Output the (x, y) coordinate of the center of the cell containing the given text.  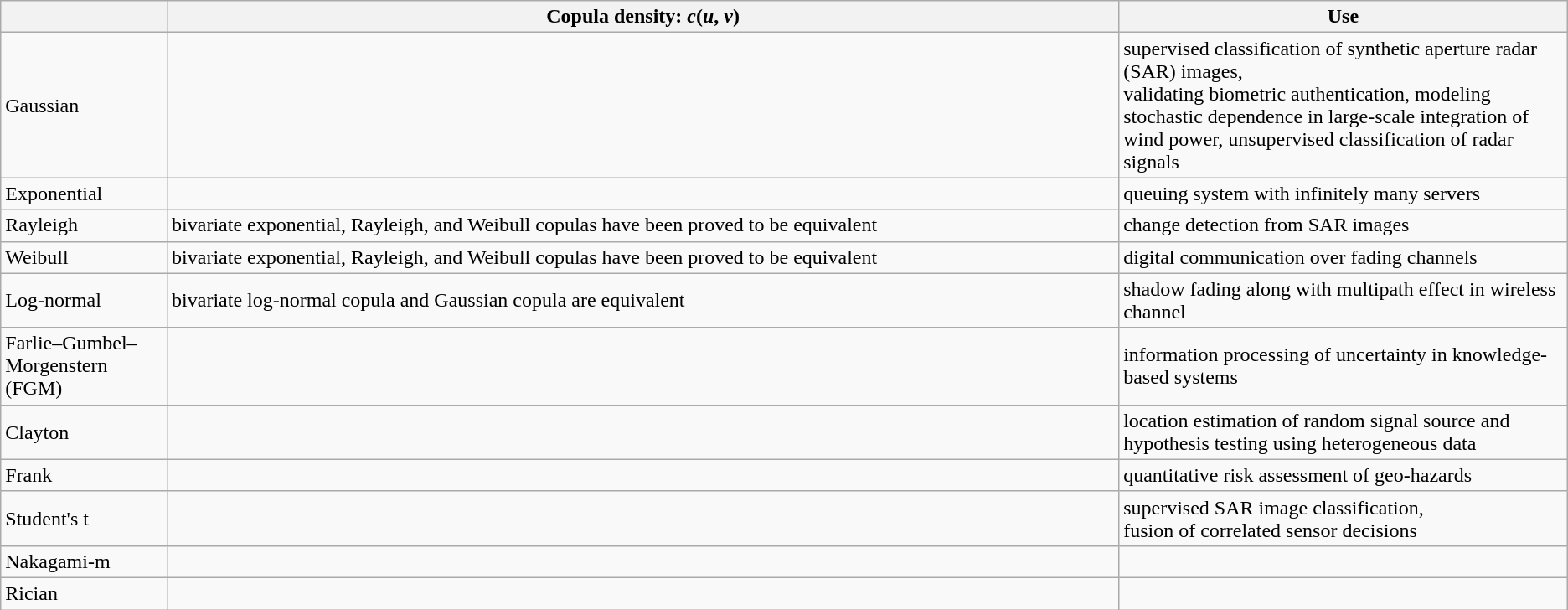
Use (1344, 17)
Log-normal (84, 300)
shadow fading along with multipath effect in wireless channel (1344, 300)
Gaussian (84, 106)
Nakagami-m (84, 561)
information processing of uncertainty in knowledge-based systems (1344, 366)
digital communication over fading channels (1344, 257)
Weibull (84, 257)
Rayleigh (84, 225)
change detection from SAR images (1344, 225)
supervised SAR image classification,fusion of correlated sensor decisions (1344, 518)
Exponential (84, 194)
Farlie–Gumbel–Morgenstern (FGM) (84, 366)
queuing system with infinitely many servers (1344, 194)
quantitative risk assessment of geo-hazards (1344, 475)
Student's t (84, 518)
Frank (84, 475)
Copula density: c(u, v) (643, 17)
bivariate log-normal copula and Gaussian copula are equivalent (643, 300)
location estimation of random signal source and hypothesis testing using heterogeneous data (1344, 432)
Rician (84, 593)
Clayton (84, 432)
